Output the [x, y] coordinate of the center of the cell containing the given text.  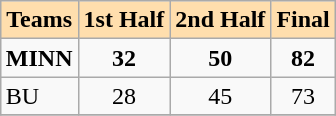
MINN [39, 58]
32 [124, 58]
50 [220, 58]
1st Half [124, 20]
73 [303, 96]
82 [303, 58]
28 [124, 96]
Teams [39, 20]
2nd Half [220, 20]
Final [303, 20]
45 [220, 96]
BU [39, 96]
